Identify which cell holds the provided text, then report its [X, Y] central coordinate. 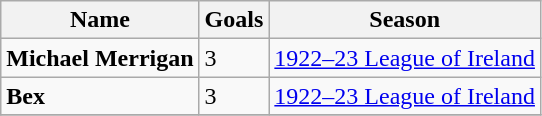
Michael Merrigan [100, 58]
Season [405, 20]
Bex [100, 96]
Goals [234, 20]
Name [100, 20]
